Determine the [X, Y] coordinate at the center of the cell enclosing the given text.  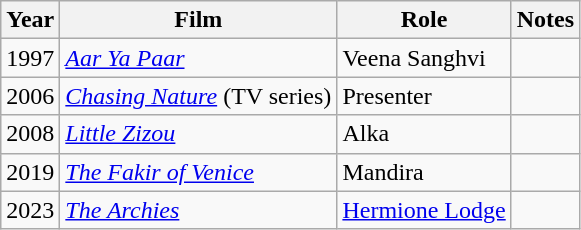
2023 [30, 210]
Veena Sanghvi [424, 58]
Mandira [424, 172]
1997 [30, 58]
The Fakir of Venice [198, 172]
Role [424, 20]
Little Zizou [198, 134]
2019 [30, 172]
Film [198, 20]
Hermione Lodge [424, 210]
2008 [30, 134]
Year [30, 20]
Notes [545, 20]
Alka [424, 134]
Chasing Nature (TV series) [198, 96]
Presenter [424, 96]
Aar Ya Paar [198, 58]
2006 [30, 96]
The Archies [198, 210]
